Extract the (x, y) coordinate from the center of the cell holding the provided text.  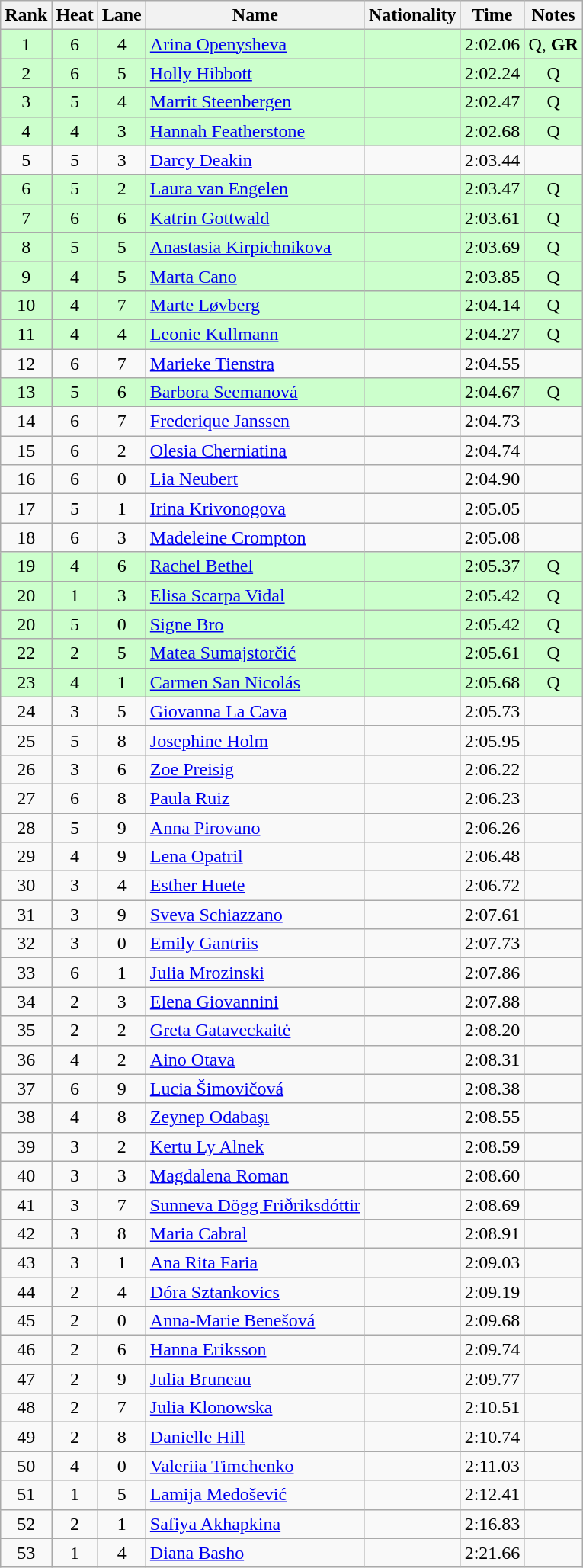
2:05.68 (492, 682)
Sveva Schiazzano (255, 915)
40 (26, 1175)
Josephine Holm (255, 740)
25 (26, 740)
Julia Mrozinski (255, 973)
Diana Basho (255, 1553)
Giovanna La Cava (255, 711)
Hanna Eriksson (255, 1350)
2:21.66 (492, 1553)
38 (26, 1117)
2:04.55 (492, 364)
Hannah Featherstone (255, 131)
30 (26, 886)
2:16.83 (492, 1524)
27 (26, 798)
50 (26, 1466)
2:06.22 (492, 769)
Signe Bro (255, 624)
35 (26, 1031)
2:04.90 (492, 479)
Leonie Kullmann (255, 334)
2:07.61 (492, 915)
2:04.14 (492, 305)
2:09.74 (492, 1350)
2:02.06 (492, 44)
Marieke Tienstra (255, 364)
2:08.59 (492, 1146)
Elisa Scarpa Vidal (255, 595)
Name (255, 15)
2:08.20 (492, 1031)
2:02.24 (492, 73)
2:05.61 (492, 653)
Elena Giovannini (255, 1002)
2:07.88 (492, 1002)
Safiya Akhapkina (255, 1524)
2:12.41 (492, 1495)
2:03.85 (492, 276)
24 (26, 711)
2:03.47 (492, 189)
Sunneva Dögg Friðriksdóttir (255, 1204)
2:09.19 (492, 1292)
49 (26, 1437)
Laura van Engelen (255, 189)
Rank (26, 15)
34 (26, 1002)
2:09.68 (492, 1321)
2:03.69 (492, 247)
2:04.27 (492, 334)
Time (492, 15)
Heat (75, 15)
52 (26, 1524)
Rachel Bethel (255, 566)
12 (26, 364)
2:08.60 (492, 1175)
Arina Openysheva (255, 44)
26 (26, 769)
Esther Huete (255, 886)
Magdalena Roman (255, 1175)
18 (26, 537)
31 (26, 915)
48 (26, 1408)
46 (26, 1350)
2:06.26 (492, 827)
10 (26, 305)
2:02.47 (492, 102)
Frederique Janssen (255, 422)
2:08.91 (492, 1233)
51 (26, 1495)
43 (26, 1262)
Olesia Cherniatina (255, 451)
2:05.05 (492, 508)
Kertu Ly Alnek (255, 1146)
16 (26, 479)
41 (26, 1204)
2:04.74 (492, 451)
2:05.73 (492, 711)
Nationality (412, 15)
Anastasia Kirpichnikova (255, 247)
Marrit Steenbergen (255, 102)
Lamija Medošević (255, 1495)
Danielle Hill (255, 1437)
Marta Cano (255, 276)
Lucia Šimovičová (255, 1089)
Paula Ruiz (255, 798)
2:08.55 (492, 1117)
Darcy Deakin (255, 160)
2:09.03 (492, 1262)
Holly Hibbott (255, 73)
Notes (553, 15)
37 (26, 1089)
Maria Cabral (255, 1233)
Dóra Sztankovics (255, 1292)
17 (26, 508)
Zeynep Odabaşı (255, 1117)
45 (26, 1321)
Q, GR (553, 44)
39 (26, 1146)
Irina Krivonogova (255, 508)
23 (26, 682)
32 (26, 944)
Greta Gataveckaitė (255, 1031)
15 (26, 451)
47 (26, 1379)
Julia Klonowska (255, 1408)
Marte Løvberg (255, 305)
2:07.86 (492, 973)
Anna Pirovano (255, 827)
Carmen San Nicolás (255, 682)
36 (26, 1060)
42 (26, 1233)
2:08.31 (492, 1060)
2:04.73 (492, 422)
Barbora Seemanová (255, 393)
2:05.08 (492, 537)
Zoe Preisig (255, 769)
Emily Gantriis (255, 944)
29 (26, 857)
14 (26, 422)
44 (26, 1292)
2:08.69 (492, 1204)
22 (26, 653)
19 (26, 566)
Aino Otava (255, 1060)
2:06.72 (492, 886)
2:10.74 (492, 1437)
Julia Bruneau (255, 1379)
2:03.44 (492, 160)
2:09.77 (492, 1379)
Lena Opatril (255, 857)
Ana Rita Faria (255, 1262)
53 (26, 1553)
Matea Sumajstorčić (255, 653)
2:03.61 (492, 218)
Lane (122, 15)
2:06.23 (492, 798)
Katrin Gottwald (255, 218)
Anna-Marie Benešová (255, 1321)
28 (26, 827)
2:04.67 (492, 393)
Lia Neubert (255, 479)
2:10.51 (492, 1408)
Valeriia Timchenko (255, 1466)
2:06.48 (492, 857)
2:11.03 (492, 1466)
Madeleine Crompton (255, 537)
2:08.38 (492, 1089)
2:07.73 (492, 944)
11 (26, 334)
2:02.68 (492, 131)
33 (26, 973)
2:05.95 (492, 740)
2:05.37 (492, 566)
13 (26, 393)
